Return (X, Y) of the center of cell containing provided text 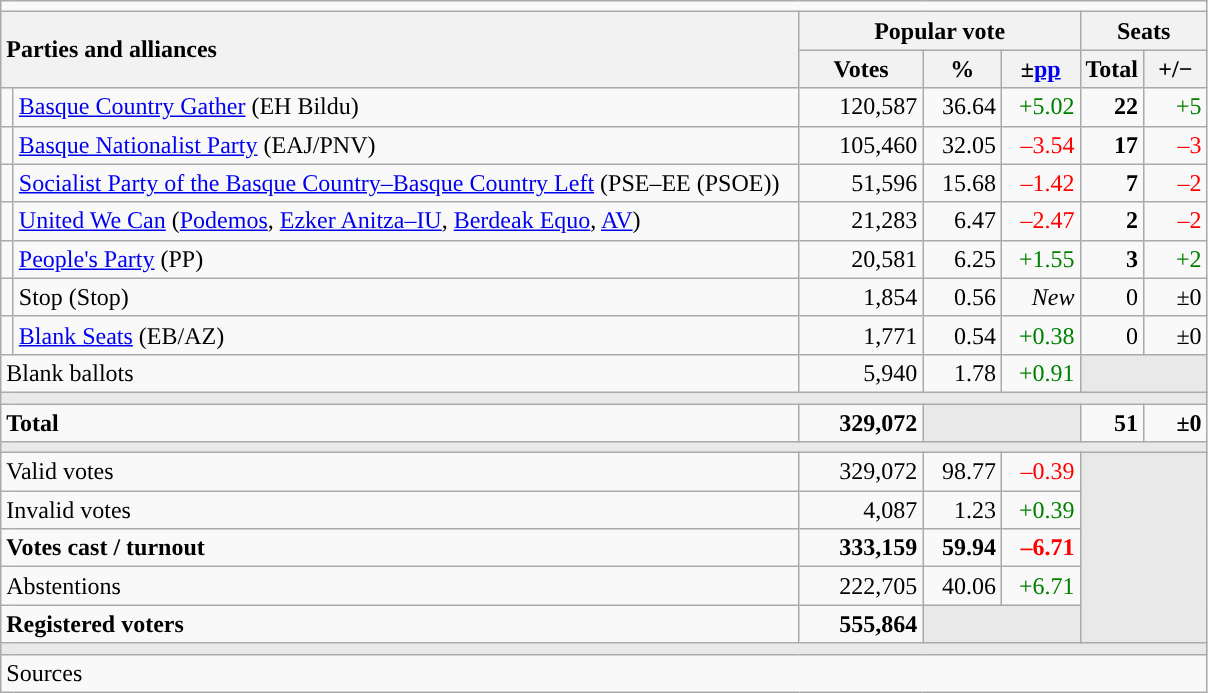
–2.47 (1040, 221)
3 (1112, 259)
5,940 (861, 373)
333,159 (861, 548)
Socialist Party of the Basque Country–Basque Country Left (PSE–EE (PSOE)) (406, 183)
+1.55 (1040, 259)
Seats (1144, 31)
Blank ballots (400, 373)
51 (1112, 423)
22 (1112, 107)
Sources (604, 673)
21,283 (861, 221)
222,705 (861, 586)
Abstentions (400, 586)
32.05 (962, 145)
0.56 (962, 297)
Basque Nationalist Party (EAJ/PNV) (406, 145)
1,854 (861, 297)
40.06 (962, 586)
Votes (861, 69)
People's Party (PP) (406, 259)
–3.54 (1040, 145)
–0.39 (1040, 472)
2 (1112, 221)
15.68 (962, 183)
–1.42 (1040, 183)
Parties and alliances (400, 50)
6.25 (962, 259)
0.54 (962, 335)
Valid votes (400, 472)
Votes cast / turnout (400, 548)
20,581 (861, 259)
1.78 (962, 373)
+0.91 (1040, 373)
6.47 (962, 221)
% (962, 69)
Popular vote (940, 31)
Basque Country Gather (EH Bildu) (406, 107)
+6.71 (1040, 586)
1,771 (861, 335)
105,460 (861, 145)
New (1040, 297)
36.64 (962, 107)
Stop (Stop) (406, 297)
4,087 (861, 510)
7 (1112, 183)
555,864 (861, 624)
–6.71 (1040, 548)
Blank Seats (EB/AZ) (406, 335)
+5 (1176, 107)
+/− (1176, 69)
+5.02 (1040, 107)
98.77 (962, 472)
Registered voters (400, 624)
+2 (1176, 259)
–3 (1176, 145)
+0.38 (1040, 335)
17 (1112, 145)
120,587 (861, 107)
59.94 (962, 548)
51,596 (861, 183)
1.23 (962, 510)
Invalid votes (400, 510)
United We Can (Podemos, Ezker Anitza–IU, Berdeak Equo, AV) (406, 221)
+0.39 (1040, 510)
±pp (1040, 69)
